Find where the given text appears and provide that cell's center as (x, y) coordinate. 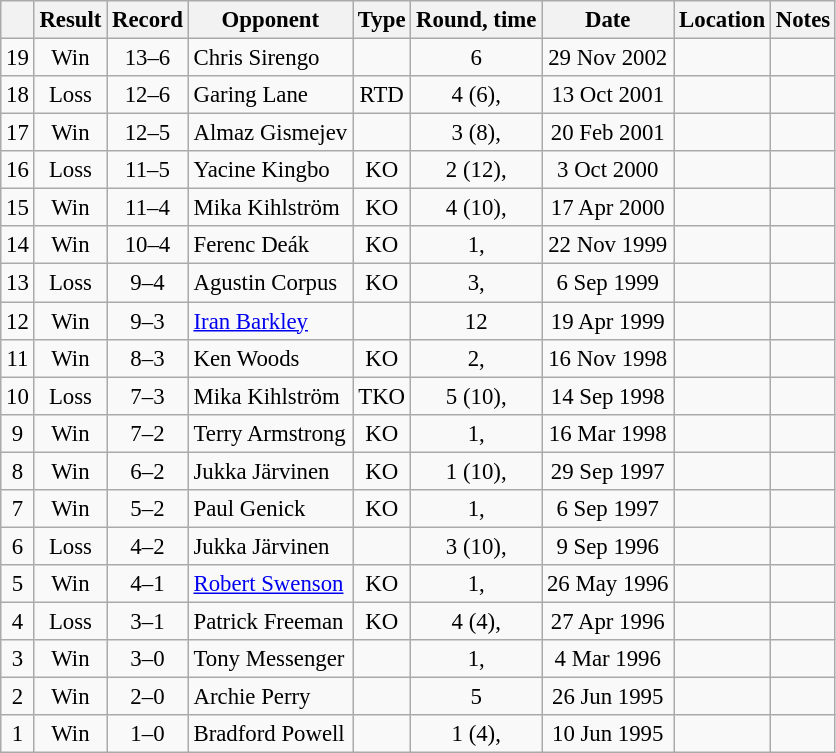
Location (722, 20)
16 (18, 170)
14 Sep 1998 (608, 396)
7 (18, 509)
Tony Messenger (270, 659)
6–2 (148, 471)
9 Sep 1996 (608, 546)
13 Oct 2001 (608, 95)
RTD (382, 95)
Record (148, 20)
13–6 (148, 58)
Notes (802, 20)
19 Apr 1999 (608, 321)
11–5 (148, 170)
18 (18, 95)
3–0 (148, 659)
11–4 (148, 208)
3 (18, 659)
Ken Woods (270, 358)
9 (18, 433)
1 (10), (476, 471)
Result (70, 20)
16 Mar 1998 (608, 433)
12–6 (148, 95)
5 (10), (476, 396)
4–2 (148, 546)
9–4 (148, 283)
3 Oct 2000 (608, 170)
Ferenc Deák (270, 245)
Patrick Freeman (270, 621)
Almaz Gismejev (270, 133)
8–3 (148, 358)
Round, time (476, 20)
17 Apr 2000 (608, 208)
20 Feb 2001 (608, 133)
10 Jun 1995 (608, 734)
6 Sep 1997 (608, 509)
16 Nov 1998 (608, 358)
3–1 (148, 621)
4 (10), (476, 208)
Agustin Corpus (270, 283)
11 (18, 358)
Iran Barkley (270, 321)
1–0 (148, 734)
1 (18, 734)
10–4 (148, 245)
4 (6), (476, 95)
6 Sep 1999 (608, 283)
2 (12), (476, 170)
22 Nov 1999 (608, 245)
1 (4), (476, 734)
5–2 (148, 509)
3, (476, 283)
Type (382, 20)
19 (18, 58)
29 Sep 1997 (608, 471)
Bradford Powell (270, 734)
4 (4), (476, 621)
Chris Sirengo (270, 58)
12–5 (148, 133)
2, (476, 358)
7–2 (148, 433)
Paul Genick (270, 509)
Garing Lane (270, 95)
3 (8), (476, 133)
Robert Swenson (270, 584)
2–0 (148, 697)
26 May 1996 (608, 584)
7–3 (148, 396)
4 (18, 621)
14 (18, 245)
8 (18, 471)
Yacine Kingbo (270, 170)
Date (608, 20)
13 (18, 283)
TKO (382, 396)
29 Nov 2002 (608, 58)
3 (10), (476, 546)
9–3 (148, 321)
4–1 (148, 584)
Terry Armstrong (270, 433)
27 Apr 1996 (608, 621)
Archie Perry (270, 697)
15 (18, 208)
17 (18, 133)
2 (18, 697)
26 Jun 1995 (608, 697)
10 (18, 396)
Opponent (270, 20)
4 Mar 1996 (608, 659)
